Capture the cell that displays the provided text and extract its (x, y) central coordinate. 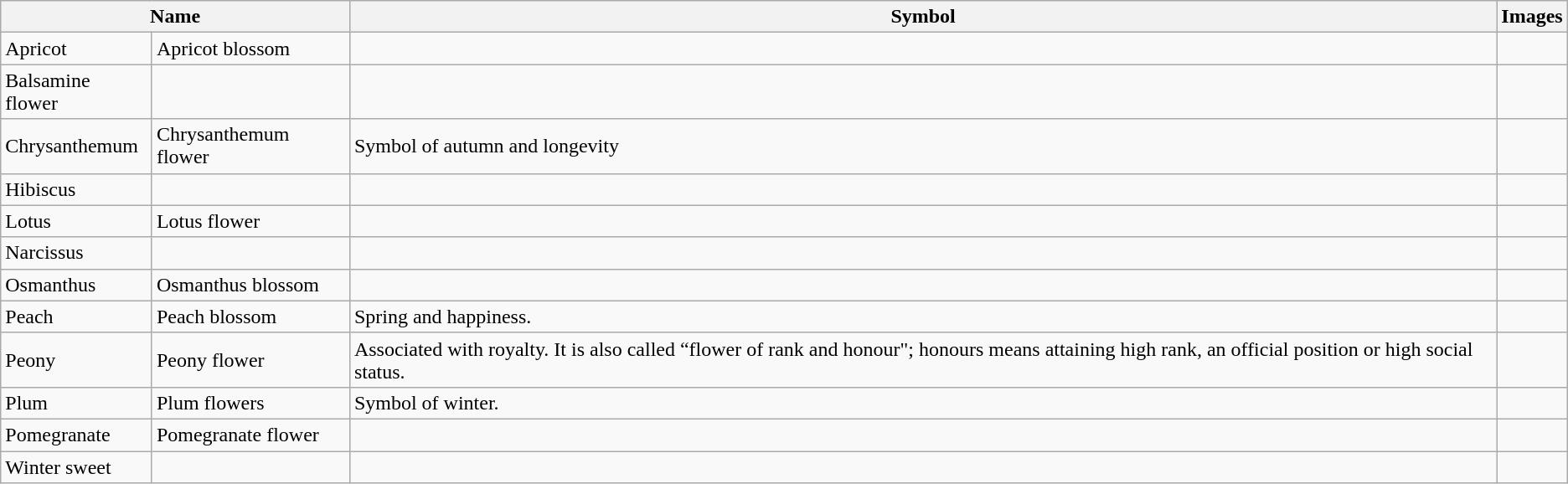
Narcissus (77, 253)
Pomegranate flower (250, 435)
Name (176, 17)
Lotus (77, 221)
Plum (77, 403)
Apricot (77, 49)
Symbol of autumn and longevity (923, 146)
Images (1532, 17)
Peony (77, 360)
Balsamine flower (77, 92)
Peach blossom (250, 317)
Spring and happiness. (923, 317)
Apricot blossom (250, 49)
Hibiscus (77, 189)
Symbol of winter. (923, 403)
Peony flower (250, 360)
Chrysanthemum (77, 146)
Plum flowers (250, 403)
Pomegranate (77, 435)
Osmanthus (77, 285)
Symbol (923, 17)
Lotus flower (250, 221)
Osmanthus blossom (250, 285)
Winter sweet (77, 466)
Chrysanthemum flower (250, 146)
Peach (77, 317)
